Determine the (x, y) coordinate at the center of the cell enclosing the given text.  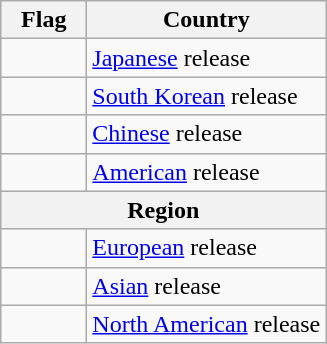
American release (206, 172)
Asian release (206, 286)
Country (206, 20)
Flag (44, 20)
Chinese release (206, 134)
Region (164, 210)
European release (206, 248)
North American release (206, 324)
Japanese release (206, 58)
South Korean release (206, 96)
